Return [x, y] of the center of cell containing provided text 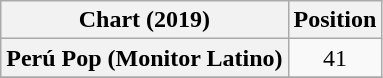
Chart (2019) [144, 20]
Perú Pop (Monitor Latino) [144, 58]
Position [335, 20]
41 [335, 58]
